Return (x, y) of the center of cell containing provided text 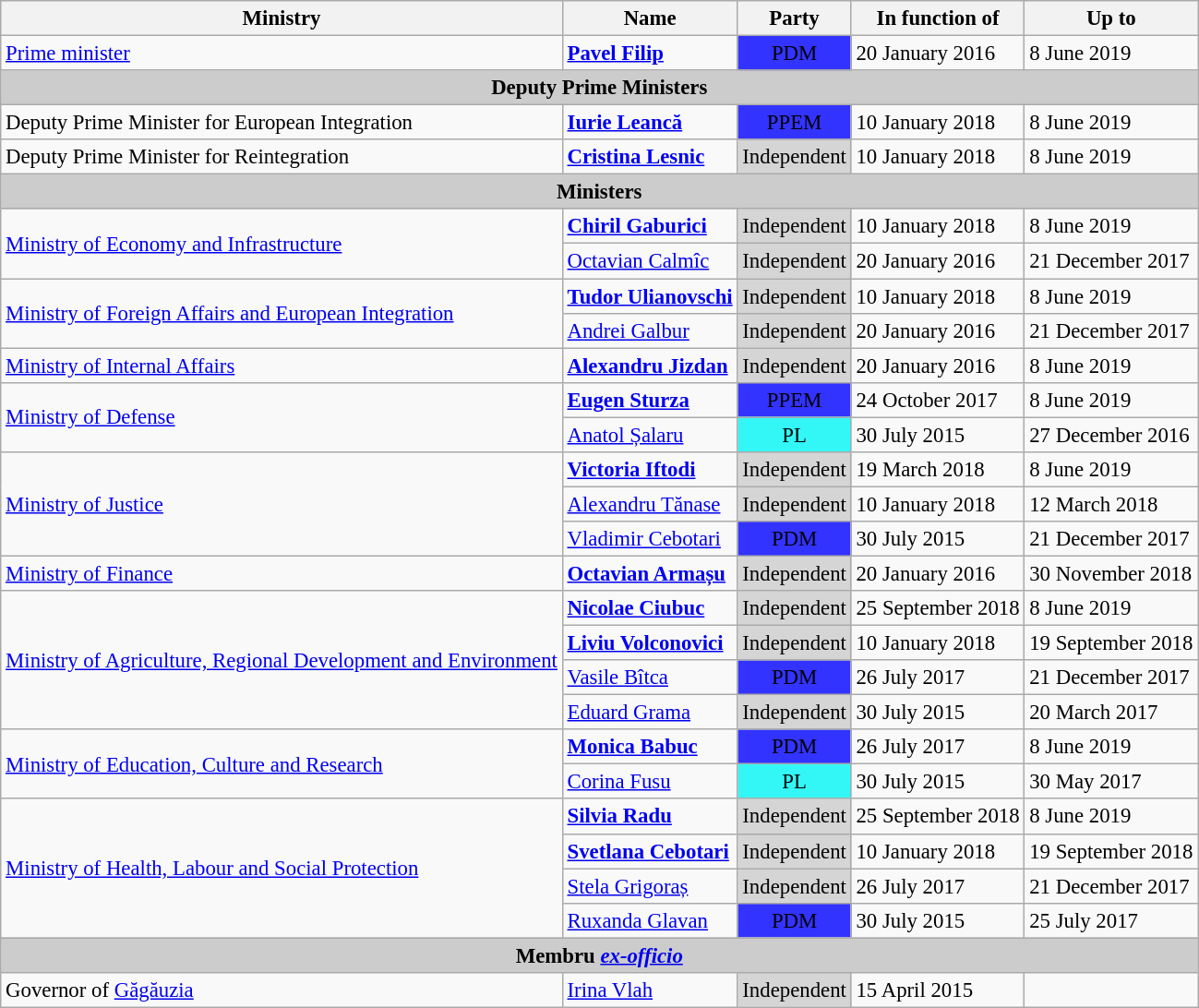
Pavel Filip (650, 54)
Alexandru Tănase (650, 504)
20 March 2017 (1111, 713)
Ministry of Internal Affairs (282, 366)
Deputy Prime Minister for Reintegration (282, 157)
Ministry (282, 18)
Monica Babuc (650, 747)
Deputy Prime Ministers (600, 88)
Ministry of Health, Labour and Social Protection (282, 869)
Victoria Iftodi (650, 470)
Ministry of Education, Culture and Research (282, 764)
Alexandru Jizdan (650, 366)
Andrei Galbur (650, 330)
Ministry of Defense (282, 417)
Ministry of Economy and Infrastructure (282, 244)
Ministry of Justice (282, 504)
Liviu Volconovici (650, 643)
Chiril Gaburici (650, 226)
Svetlana Cebotari (650, 851)
Governor of Găgăuzia (282, 990)
Ruxanda Glavan (650, 920)
Tudor Ulianovschi (650, 296)
Deputy Prime Minister for European Integration (282, 123)
30 May 2017 (1111, 782)
Eduard Grama (650, 713)
Stela Grigoraș (650, 886)
Silvia Radu (650, 817)
24 October 2017 (938, 400)
Up to (1111, 18)
Vasile Bîtca (650, 678)
30 November 2018 (1111, 573)
Ministry of Agriculture, Regional Development and Environment (282, 660)
Cristina Lesnic (650, 157)
25 July 2017 (1111, 920)
15 April 2015 (938, 990)
Corina Fusu (650, 782)
12 March 2018 (1111, 504)
Octavian Calmîc (650, 261)
Name (650, 18)
Nicolae Ciubuc (650, 608)
Eugen Sturza (650, 400)
Ministry of Finance (282, 573)
Ministry of Foreign Affairs and European Integration (282, 314)
27 December 2016 (1111, 435)
Octavian Armașu (650, 573)
Party (794, 18)
Anatol Șalaru (650, 435)
Prime minister (282, 54)
Irina Vlah (650, 990)
Vladimir Cebotari (650, 539)
Ministers (600, 192)
Membru ex-officio (600, 955)
19 March 2018 (938, 470)
In function of (938, 18)
Iurie Leancă (650, 123)
